Determine the [x, y] coordinate at the center of the cell enclosing the given text.  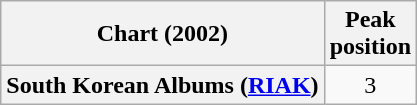
South Korean Albums (RIAK) [162, 85]
Peakposition [370, 34]
3 [370, 85]
Chart (2002) [162, 34]
